Return (x, y) of the center of cell containing provided text 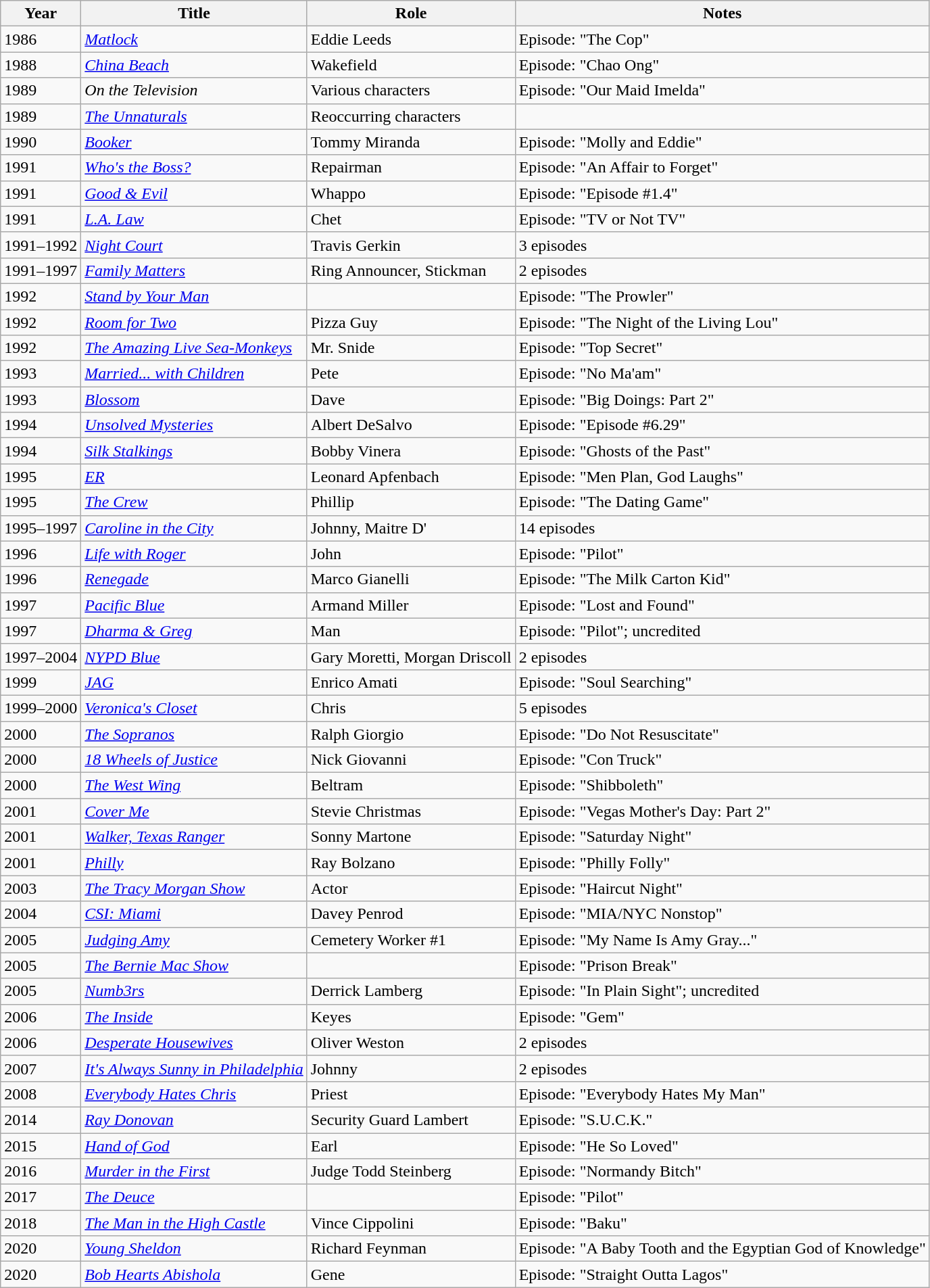
2016 (41, 1172)
Episode: "Molly and Eddie" (722, 142)
Hand of God (194, 1146)
The Sopranos (194, 734)
5 episodes (722, 708)
Enrico Amati (411, 682)
Travis Gerkin (411, 245)
Silk Stalkings (194, 451)
The Man in the High Castle (194, 1223)
Role (411, 14)
The Crew (194, 502)
1999–2000 (41, 708)
Judge Todd Steinberg (411, 1172)
Priest (411, 1094)
Episode: "Saturday Night" (722, 837)
Episode: "Episode #1.4" (722, 193)
On the Television (194, 91)
Ray Bolzano (411, 863)
Dave (411, 400)
3 episodes (722, 245)
Episode: "Do Not Resuscitate" (722, 734)
Episode: "In Plain Sight"; uncredited (722, 991)
Episode: "TV or Not TV" (722, 219)
Life with Roger (194, 554)
Renegade (194, 579)
Episode: "My Name Is Amy Gray..." (722, 940)
Episode: "An Affair to Forget" (722, 168)
Good & Evil (194, 193)
Phillip (411, 502)
Episode: "Haircut Night" (722, 888)
Gary Moretti, Morgan Driscoll (411, 657)
Episode: "He So Loved" (722, 1146)
1990 (41, 142)
Episode: "The Cop" (722, 39)
JAG (194, 682)
Episode: "Episode #6.29" (722, 425)
Episode: "Big Doings: Part 2" (722, 400)
Episode: "Prison Break" (722, 965)
Episode: "Normandy Bitch" (722, 1172)
Armand Miller (411, 605)
Albert DeSalvo (411, 425)
Episode: "Lost and Found" (722, 605)
Episode: "Vegas Mother's Day: Part 2" (722, 811)
Richard Feynman (411, 1249)
1995–1997 (41, 528)
Davey Penrod (411, 914)
Episode: "A Baby Tooth and the Egyptian God of Knowledge" (722, 1249)
NYPD Blue (194, 657)
Johnny (411, 1068)
Cover Me (194, 811)
Everybody Hates Chris (194, 1094)
The Deuce (194, 1197)
Episode: "S.U.C.K." (722, 1120)
It's Always Sunny in Philadelphia (194, 1068)
The Inside (194, 1017)
Chet (411, 219)
Episode: "Our Maid Imelda" (722, 91)
Bob Hearts Abishola (194, 1274)
Booker (194, 142)
1988 (41, 65)
Nick Giovanni (411, 760)
Family Matters (194, 270)
1991–1997 (41, 270)
Who's the Boss? (194, 168)
1997–2004 (41, 657)
China Beach (194, 65)
Episode: "Soul Searching" (722, 682)
Various characters (411, 91)
The Bernie Mac Show (194, 965)
1999 (41, 682)
Night Court (194, 245)
Wakefield (411, 65)
2007 (41, 1068)
Unsolved Mysteries (194, 425)
Actor (411, 888)
John (411, 554)
Episode: "The Prowler" (722, 296)
Ralph Giorgio (411, 734)
Episode: "Gem" (722, 1017)
Episode: "The Night of the Living Lou" (722, 323)
2004 (41, 914)
18 Wheels of Justice (194, 760)
Title (194, 14)
Philly (194, 863)
2003 (41, 888)
Notes (722, 14)
Mr. Snide (411, 348)
Chris (411, 708)
14 episodes (722, 528)
Murder in the First (194, 1172)
Episode: "Pilot"; uncredited (722, 631)
The Tracy Morgan Show (194, 888)
Episode: "Philly Folly" (722, 863)
CSI: Miami (194, 914)
2008 (41, 1094)
Episode: "Shibboleth" (722, 786)
Cemetery Worker #1 (411, 940)
The West Wing (194, 786)
Desperate Housewives (194, 1043)
Walker, Texas Ranger (194, 837)
Veronica's Closet (194, 708)
2014 (41, 1120)
1991–1992 (41, 245)
Year (41, 14)
Episode: "Chao Ong" (722, 65)
Episode: "The Milk Carton Kid" (722, 579)
Young Sheldon (194, 1249)
Episode: "Top Secret" (722, 348)
Security Guard Lambert (411, 1120)
Pizza Guy (411, 323)
Episode: "Ghosts of the Past" (722, 451)
Earl (411, 1146)
Episode: "No Ma'am" (722, 374)
Stand by Your Man (194, 296)
ER (194, 477)
Bobby Vinera (411, 451)
2017 (41, 1197)
Ring Announcer, Stickman (411, 270)
The Amazing Live Sea-Monkeys (194, 348)
Married... with Children (194, 374)
1986 (41, 39)
The Unnaturals (194, 116)
Matlock (194, 39)
Pacific Blue (194, 605)
Episode: "Con Truck" (722, 760)
Derrick Lamberg (411, 991)
Dharma & Greg (194, 631)
Numb3rs (194, 991)
Episode: "Baku" (722, 1223)
Johnny, Maitre D' (411, 528)
Marco Gianelli (411, 579)
Oliver Weston (411, 1043)
Pete (411, 374)
Caroline in the City (194, 528)
2015 (41, 1146)
Blossom (194, 400)
2018 (41, 1223)
Episode: "Straight Outta Lagos" (722, 1274)
Tommy Miranda (411, 142)
Episode: "Everybody Hates My Man" (722, 1094)
L.A. Law (194, 219)
Episode: "The Dating Game" (722, 502)
Whappo (411, 193)
Ray Donovan (194, 1120)
Sonny Martone (411, 837)
Judging Amy (194, 940)
Man (411, 631)
Keyes (411, 1017)
Gene (411, 1274)
Repairman (411, 168)
Stevie Christmas (411, 811)
Vince Cippolini (411, 1223)
Eddie Leeds (411, 39)
Beltram (411, 786)
Episode: "Men Plan, God Laughs" (722, 477)
Reoccurring characters (411, 116)
Leonard Apfenbach (411, 477)
Episode: "MIA/NYC Nonstop" (722, 914)
Room for Two (194, 323)
